Detect which cell encompasses the target text, then output its [X, Y] center coordinate. 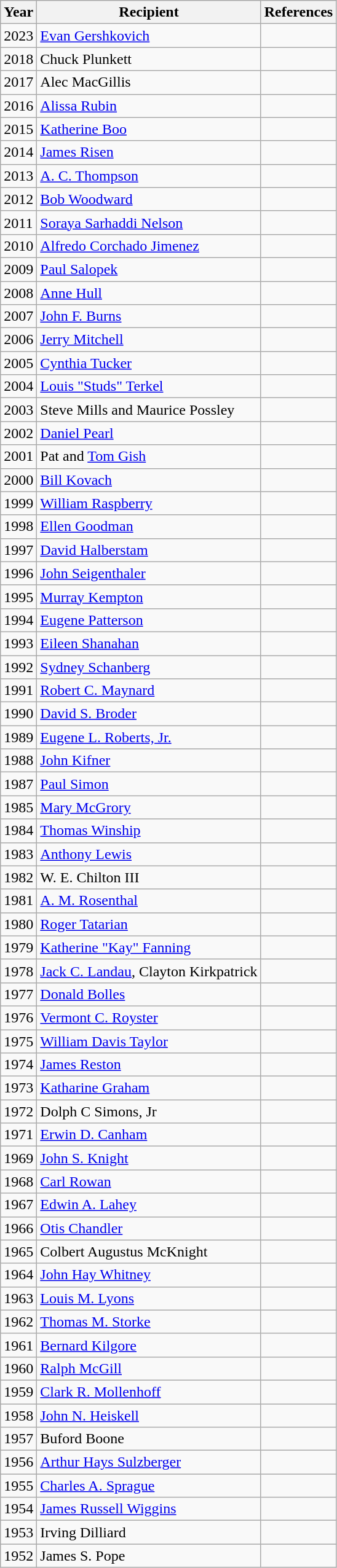
1960 [18, 1368]
1955 [18, 1486]
William Davis Taylor [149, 1041]
John S. Knight [149, 1158]
1999 [18, 503]
Daniel Pearl [149, 433]
John Hay Whitney [149, 1275]
Year [18, 12]
Soraya Sarhaddi Nelson [149, 222]
Irving Dilliard [149, 1532]
Ralph McGill [149, 1368]
1987 [18, 784]
1989 [18, 737]
1969 [18, 1158]
John N. Heiskell [149, 1415]
2012 [18, 199]
Colbert Augustus McKnight [149, 1252]
James Reston [149, 1065]
1975 [18, 1041]
1981 [18, 901]
Murray Kempton [149, 597]
Clark R. Mollenhoff [149, 1392]
Vermont C. Royster [149, 1017]
1968 [18, 1182]
1953 [18, 1532]
Ellen Goodman [149, 527]
2016 [18, 106]
2017 [18, 82]
1982 [18, 877]
1979 [18, 947]
Donald Bolles [149, 994]
2014 [18, 152]
Alfredo Corchado Jimenez [149, 246]
2004 [18, 386]
2001 [18, 457]
Thomas Winship [149, 831]
2005 [18, 363]
John Seigenthaler [149, 573]
John Kifner [149, 761]
James Risen [149, 152]
James Russell Wiggins [149, 1509]
1984 [18, 831]
1972 [18, 1111]
1954 [18, 1509]
1991 [18, 691]
1958 [18, 1415]
Buford Boone [149, 1439]
1994 [18, 620]
1998 [18, 527]
1988 [18, 761]
Otis Chandler [149, 1228]
1983 [18, 854]
2008 [18, 293]
Steve Mills and Maurice Possley [149, 410]
Eugene Patterson [149, 620]
2003 [18, 410]
2006 [18, 340]
Jerry Mitchell [149, 340]
1964 [18, 1275]
1973 [18, 1088]
A. C. Thompson [149, 176]
Recipient [149, 12]
1996 [18, 573]
Eileen Shanahan [149, 643]
1966 [18, 1228]
1992 [18, 667]
Anne Hull [149, 293]
David S. Broder [149, 714]
W. E. Chilton III [149, 877]
2000 [18, 480]
2023 [18, 36]
Robert C. Maynard [149, 691]
Katherine "Kay" Fanning [149, 947]
2015 [18, 129]
James S. Pope [149, 1556]
Carl Rowan [149, 1182]
Jack C. Landau, Clayton Kirkpatrick [149, 971]
2013 [18, 176]
1976 [18, 1017]
Sydney Schanberg [149, 667]
Roger Tatarian [149, 924]
Thomas M. Storke [149, 1322]
Cynthia Tucker [149, 363]
Louis M. Lyons [149, 1298]
Katharine Graham [149, 1088]
Bob Woodward [149, 199]
1971 [18, 1135]
2009 [18, 269]
2007 [18, 316]
Pat and Tom Gish [149, 457]
1959 [18, 1392]
Dolph C Simons, Jr [149, 1111]
Bernard Kilgore [149, 1345]
1956 [18, 1462]
1967 [18, 1205]
Paul Simon [149, 784]
1993 [18, 643]
Chuck Plunkett [149, 59]
Paul Salopek [149, 269]
Arthur Hays Sulzberger [149, 1462]
1997 [18, 550]
2010 [18, 246]
1980 [18, 924]
1963 [18, 1298]
1990 [18, 714]
1977 [18, 994]
1974 [18, 1065]
1961 [18, 1345]
Charles A. Sprague [149, 1486]
1978 [18, 971]
Katherine Boo [149, 129]
William Raspberry [149, 503]
A. M. Rosenthal [149, 901]
1985 [18, 807]
Eugene L. Roberts, Jr. [149, 737]
1957 [18, 1439]
John F. Burns [149, 316]
Mary McGrory [149, 807]
Bill Kovach [149, 480]
Anthony Lewis [149, 854]
Erwin D. Canham [149, 1135]
Evan Gershkovich [149, 36]
Louis "Studs" Terkel [149, 386]
1962 [18, 1322]
Edwin A. Lahey [149, 1205]
Alissa Rubin [149, 106]
References [299, 12]
2011 [18, 222]
1995 [18, 597]
2002 [18, 433]
1952 [18, 1556]
1965 [18, 1252]
2018 [18, 59]
Alec MacGillis [149, 82]
David Halberstam [149, 550]
